Pinpoint the cell where the given text exists, returning its (x, y) midpoint coordinate. 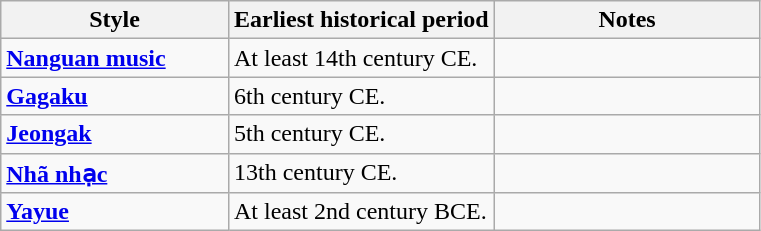
Nanguan music (115, 58)
Gagaku (115, 96)
Style (115, 20)
Yayue (115, 212)
Notes (627, 20)
Jeongak (115, 134)
6th century CE. (361, 96)
Earliest historical period (361, 20)
13th century CE. (361, 173)
5th century CE. (361, 134)
At least 14th century CE. (361, 58)
Nhã nhạc (115, 173)
At least 2nd century BCE. (361, 212)
